Return [x, y] of the center of cell containing provided text 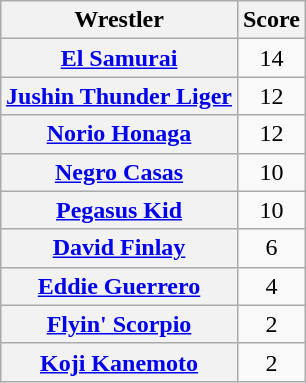
Wrestler [120, 20]
Pegasus Kid [120, 210]
Koji Kanemoto [120, 362]
14 [271, 58]
David Finlay [120, 248]
Negro Casas [120, 172]
Jushin Thunder Liger [120, 96]
Flyin' Scorpio [120, 324]
4 [271, 286]
Score [271, 20]
Eddie Guerrero [120, 286]
Norio Honaga [120, 134]
El Samurai [120, 58]
6 [271, 248]
